Provide the (x, y) coordinate of the cell's center where the given text is located.  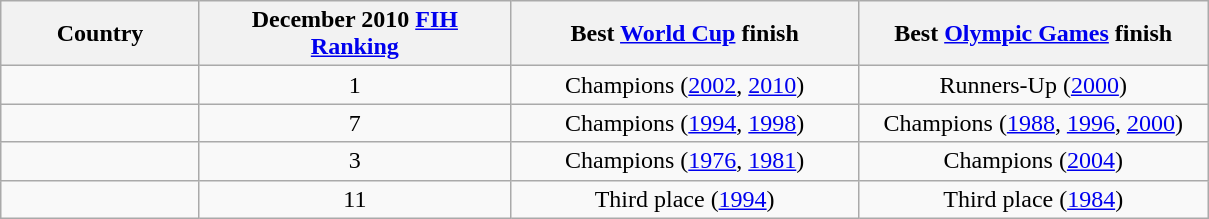
Champions (2004) (1034, 161)
Country (100, 34)
Champions (2002, 2010) (684, 85)
Champions (1994, 1998) (684, 123)
Champions (1976, 1981) (684, 161)
1 (354, 85)
Third place (1994) (684, 199)
Best Olympic Games finish (1034, 34)
11 (354, 199)
3 (354, 161)
Champions (1988, 1996, 2000) (1034, 123)
Best World Cup finish (684, 34)
7 (354, 123)
December 2010 FIH Ranking (354, 34)
Runners-Up (2000) (1034, 85)
Third place (1984) (1034, 199)
